Detect which cell encompasses the target text, then output its (X, Y) center coordinate. 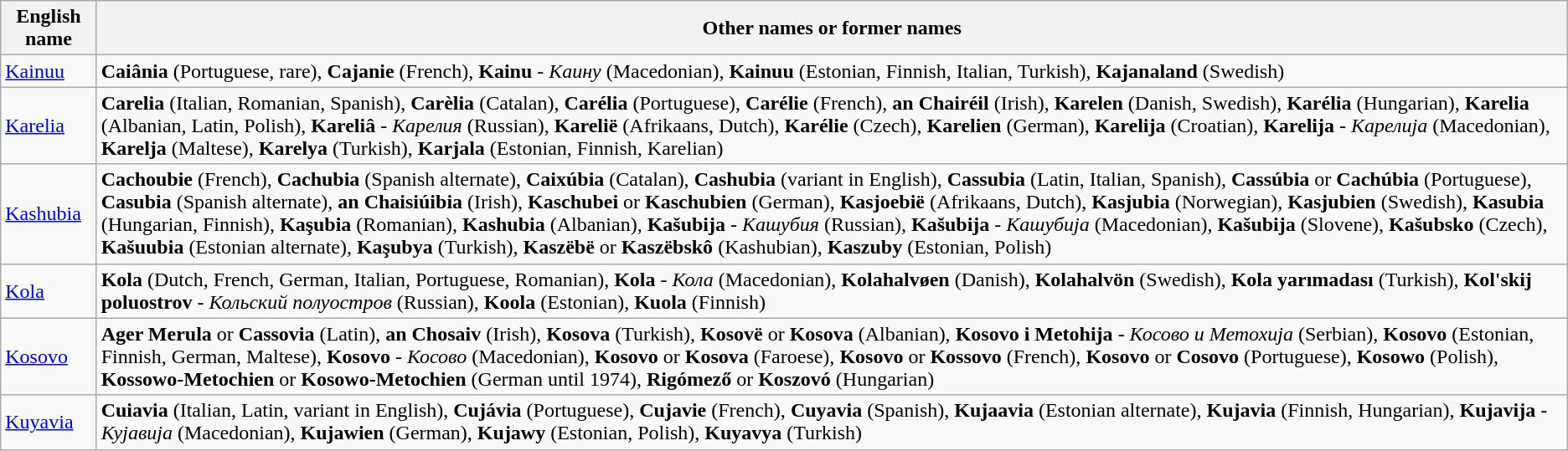
Kola (49, 291)
Kuyavia (49, 422)
Kainuu (49, 71)
Karelia (49, 126)
English name (49, 28)
Other names or former names (832, 28)
Kashubia (49, 214)
Caiânia (Portuguese, rare), Cajanie (French), Kainu - Каину (Macedonian), Kainuu (Estonian, Finnish, Italian, Turkish), Kajanaland (Swedish) (832, 71)
Kosovo (49, 356)
